Search for the cell housing the specified text and yield its (X, Y) center coordinate. 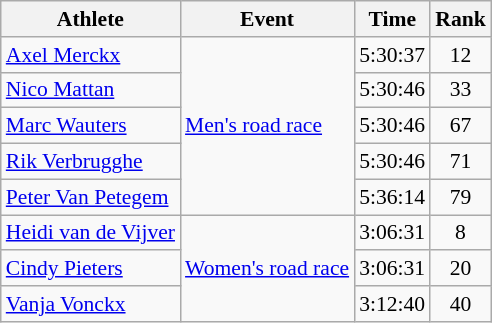
Time (392, 19)
Event (267, 19)
12 (460, 55)
Men's road race (267, 126)
33 (460, 90)
Athlete (90, 19)
40 (460, 304)
Women's road race (267, 268)
5:36:14 (392, 197)
Rik Verbrugghe (90, 162)
79 (460, 197)
71 (460, 162)
Cindy Pieters (90, 269)
8 (460, 233)
Peter Van Petegem (90, 197)
Vanja Vonckx (90, 304)
67 (460, 126)
5:30:37 (392, 55)
Nico Mattan (90, 90)
Rank (460, 19)
Marc Wauters (90, 126)
Heidi van de Vijver (90, 233)
3:12:40 (392, 304)
Axel Merckx (90, 55)
20 (460, 269)
